Determine the [x, y] coordinate at the center of the cell enclosing the given text.  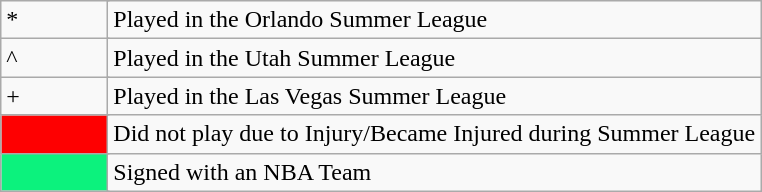
Signed with an NBA Team [434, 172]
* [54, 20]
Played in the Orlando Summer League [434, 20]
Played in the Utah Summer League [434, 58]
^ [54, 58]
Did not play due to Injury/Became Injured during Summer League [434, 134]
+ [54, 96]
Played in the Las Vegas Summer League [434, 96]
